Capture the cell that displays the provided text and extract its (x, y) central coordinate. 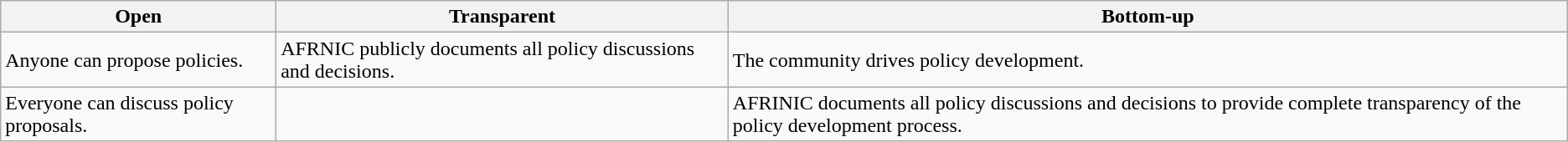
AFRINIC documents all policy discussions and decisions to provide complete transparency of the policy development process. (1148, 114)
Anyone can propose policies. (139, 60)
Bottom-up (1148, 17)
Open (139, 17)
Everyone can discuss policy proposals. (139, 114)
AFRNIC publicly documents all policy discussions and decisions. (503, 60)
The community drives policy development. (1148, 60)
Transparent (503, 17)
